Return (X, Y) of the center of cell containing provided text 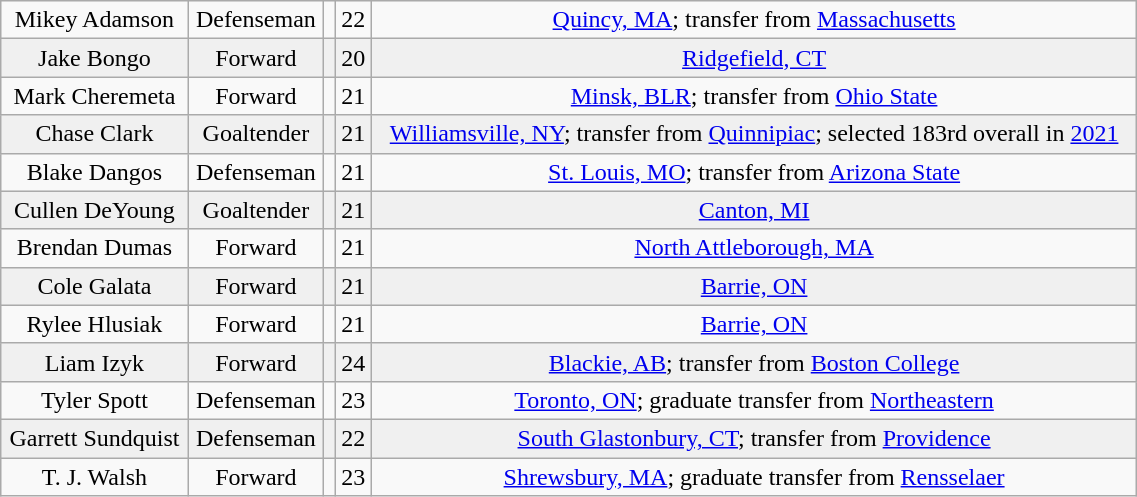
South Glastonbury, CT; transfer from Providence (754, 438)
Mark Cheremeta (94, 96)
Minsk, BLR; transfer from Ohio State (754, 96)
Brendan Dumas (94, 248)
24 (353, 362)
Cole Galata (94, 286)
Liam Izyk (94, 362)
Quincy, MA; transfer from Massachusetts (754, 20)
Garrett Sundquist (94, 438)
Cullen DeYoung (94, 210)
Ridgefield, CT (754, 58)
Tyler Spott (94, 400)
Mikey Adamson (94, 20)
Toronto, ON; graduate transfer from Northeastern (754, 400)
Canton, MI (754, 210)
Rylee Hlusiak (94, 324)
20 (353, 58)
Williamsville, NY; transfer from Quinnipiac; selected 183rd overall in 2021 (754, 134)
T. J. Walsh (94, 477)
Jake Bongo (94, 58)
North Attleborough, MA (754, 248)
Blackie, AB; transfer from Boston College (754, 362)
Blake Dangos (94, 172)
Chase Clark (94, 134)
Shrewsbury, MA; graduate transfer from Rensselaer (754, 477)
St. Louis, MO; transfer from Arizona State (754, 172)
